Output the (X, Y) coordinate of the center of the cell containing the given text.  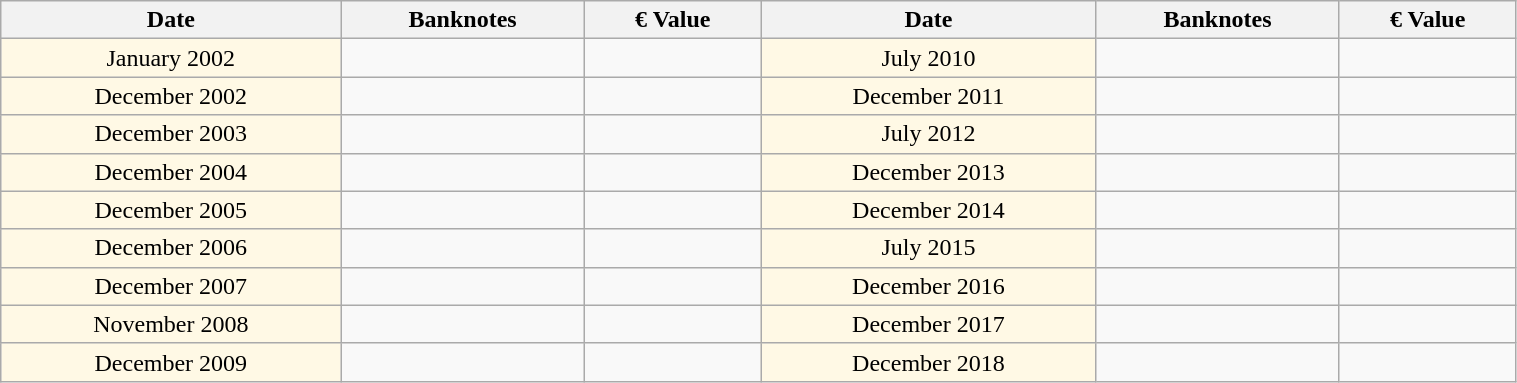
December 2016 (928, 286)
July 2015 (928, 248)
December 2004 (171, 172)
December 2007 (171, 286)
July 2010 (928, 58)
November 2008 (171, 324)
December 2011 (928, 96)
December 2002 (171, 96)
December 2014 (928, 210)
July 2012 (928, 134)
December 2018 (928, 362)
December 2009 (171, 362)
December 2003 (171, 134)
December 2013 (928, 172)
December 2006 (171, 248)
December 2017 (928, 324)
January 2002 (171, 58)
December 2005 (171, 210)
